Provide the (X, Y) coordinate of the cell's center where the given text is located.  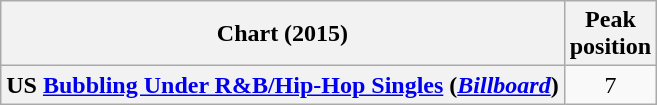
US Bubbling Under R&B/Hip-Hop Singles (Billboard) (282, 85)
7 (610, 85)
Chart (2015) (282, 34)
Peakposition (610, 34)
